Provide the [x, y] coordinate of the cell's center where the given text is located.  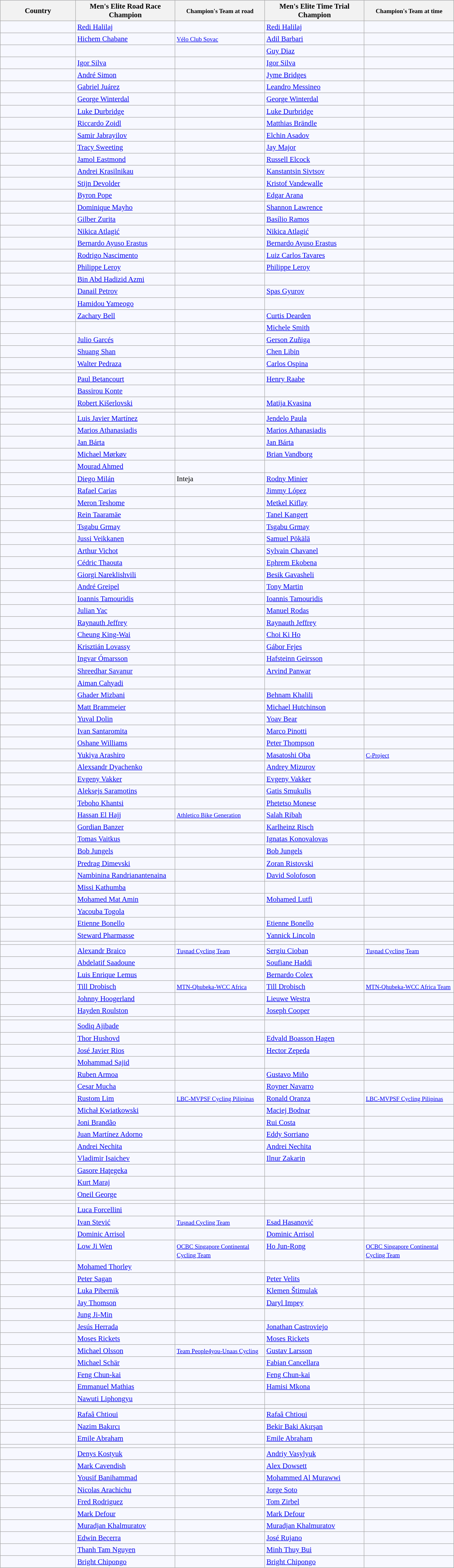
Giorgi Nareklishvili [125, 575]
Minh Thuy Bui [315, 1550]
Alexsandr Dyachenko [125, 767]
Oshane Williams [125, 743]
Kanstantsin Sivtsov [315, 171]
Kurt Maraj [125, 1182]
Lieuwe Westra [315, 999]
Chen Libin [315, 352]
Fred Rodriguez [125, 1502]
Johnny Hoogerland [125, 999]
Michał Kwiatkowski [125, 1110]
Michele Smith [315, 327]
Sodiq Ajibade [125, 1026]
Emmanuel Mathias [125, 1387]
Soufiane Haddi [315, 963]
Ilnur Zakarin [315, 1158]
André Greipel [125, 587]
Choi Ki Ho [315, 635]
Luca Forcellini [125, 1210]
Andrei Krasilnikau [125, 171]
Luis Enrique Lemus [125, 975]
Elchin Asadov [315, 135]
Hector Zepeda [315, 1050]
Arthur Vichot [125, 551]
Ho Jun-Rong [315, 1250]
Yoav Bear [315, 719]
Vélo Club Sovac [220, 39]
Daryl Impey [315, 1303]
Bernardo Colex [315, 975]
Jussi Veikkanen [125, 539]
Teboho Khantsi [125, 803]
José Javier Rios [125, 1050]
Peter Sagan [125, 1279]
Jesús Herrada [125, 1327]
Luiz Carlos Tavares [315, 255]
Stijn Devolder [125, 183]
Ingvar Ómarsson [125, 659]
Luka Pibernik [125, 1291]
Missi Kathumba [125, 887]
Curtis Dearden [315, 316]
Adil Barbari [315, 39]
Gustav Larsson [315, 1351]
Rui Costa [315, 1122]
Men's Elite Time Trial Champion [315, 11]
Tomas Vaitkus [125, 839]
Maciej Bodnar [315, 1110]
Matija Kvasina [315, 403]
Dominique Mayho [125, 207]
Yukiya Arashiro [125, 755]
Zoran Ristovski [315, 863]
Edwin Becerra [125, 1538]
Matthias Brändle [315, 123]
Gábor Fejes [315, 647]
Joseph Cooper [315, 1011]
Manuel Rodas [315, 611]
Shreedhar Savanur [125, 671]
Julian Yac [125, 611]
Steward Pharmasse [125, 935]
Karlheinz Risch [315, 827]
Andrey Mizurov [315, 767]
Julio Garcés [125, 340]
Danail Petrov [125, 292]
Ivan Santaromita [125, 731]
MTN-Qhubeka-WCC Africa [220, 987]
Diego Milán [125, 479]
Team People4you-Unaas Cycling [220, 1351]
Hamidou Yameogo [125, 303]
C-Project [409, 755]
Men's Elite Road Race Champion [125, 11]
Mohamed Mat Amin [125, 899]
Cédric Thaouta [125, 563]
Michael Schär [125, 1363]
Mohammad Sajid [125, 1062]
Salah Ribah [315, 815]
Besik Gavasheli [315, 575]
Tom Zirbel [315, 1502]
Henry Raabe [315, 379]
André Simon [125, 75]
Peter Thompson [315, 743]
Leandro Messineo [315, 87]
Arvind Panwar [315, 671]
Phetetso Monese [315, 803]
Samuel Pökälä [315, 539]
Hichem Chabane [125, 39]
Jay Major [315, 147]
Tanel Kangert [315, 514]
Country [38, 11]
Kristof Vandewalle [315, 183]
Esad Hasanović [315, 1222]
Meron Teshome [125, 503]
Jung Ji-Min [125, 1315]
Jorge Soto [315, 1490]
Paul Betancourt [125, 379]
Ghader Mizbani [125, 695]
Sylvain Chavanel [315, 551]
Marco Pinotti [315, 731]
Robert Kišerlovski [125, 403]
Byron Pope [125, 195]
Jendelo Paula [315, 419]
Brian Vandborg [315, 454]
Tracy Sweeting [125, 147]
Thanh Tam Nguyen [125, 1550]
Predrag Dimevski [125, 863]
Rodny Minier [315, 479]
Zachary Bell [125, 316]
Champion's Team at road [220, 11]
José Rujano [315, 1538]
Walter Pedraza [125, 364]
Mohamed Lutfi [315, 899]
Jamol Eastmond [125, 159]
Yannick Lincoln [315, 935]
Nambinina Randrianantenaina [125, 875]
Gasore Haţegeka [125, 1171]
Bekir Baki Akırşan [315, 1426]
Yousif Banihammad [125, 1478]
Shuang Shan [125, 352]
Behnam Khalili [315, 695]
David Solofoson [315, 875]
Cesar Mucha [125, 1086]
Gilber Zurita [125, 219]
Inteja [220, 479]
Juan Martínez Adorno [125, 1134]
Ronald Oranza [315, 1098]
Alex Dowsett [315, 1466]
Gustavo Miño [315, 1074]
Metkel Kiflay [315, 503]
Shannon Lawrence [315, 207]
Abdelatif Saadoune [125, 963]
Athletico Bike Generation [220, 815]
Rodrigo Nascimento [125, 255]
Spas Gyurov [315, 292]
Michael Olsson [125, 1351]
Jay Thomson [125, 1303]
Basílio Ramos [315, 219]
Guy Diaz [315, 51]
Mohamed Thorley [125, 1266]
Bin Abd Hadizid Azmi [125, 279]
Jimmy López [315, 490]
Hassan El Hajj [125, 815]
Hafsteinn Geirsson [315, 659]
Alexandr Braico [125, 951]
Mark Cavendish [125, 1466]
Luis Javier Martínez [125, 419]
Ignatas Konovalovas [315, 839]
Klemen Štimulak [315, 1291]
Hamisi Mkona [315, 1387]
Joni Brandão [125, 1122]
MTN-Qhubeka-WCC Africa Team [409, 987]
Jyme Bridges [315, 75]
Rafael Carias [125, 490]
Russell Elcock [315, 159]
Edgar Arana [315, 195]
Yuval Dolin [125, 719]
Hayden Roulston [125, 1011]
Tony Martin [315, 587]
Aleksejs Saramotins [125, 791]
Low Ji Wen [125, 1250]
Gatis Smukulis [315, 791]
Ephrem Ekobena [315, 563]
Ivan Stević [125, 1222]
Mohammed Al Murawwi [315, 1478]
Eddy Sorriano [315, 1134]
Andriy Vasylyuk [315, 1454]
Carlos Ospina [315, 364]
Nicolas Arachichu [125, 1490]
Nazim Bakırcı [125, 1426]
Denys Kostyuk [125, 1454]
Aiman Cahyadi [125, 683]
Fabian Cancellara [315, 1363]
Oneil George [125, 1195]
Thor Hushovd [125, 1038]
Krisztián Lovassy [125, 647]
Mourad Ahmed [125, 466]
Edvald Boasson Hagen [315, 1038]
Jonathan Castroviejo [315, 1327]
Matt Brammeier [125, 707]
Vladimir Isaichev [125, 1158]
Riccardo Zoidl [125, 123]
Gordian Banzer [125, 827]
Masatoshi Oba [315, 755]
Cheung King-Wai [125, 635]
Michael Mørkøv [125, 454]
Rustom Lim [125, 1098]
Champion's Team at time [409, 11]
Gerson Zuñiga [315, 340]
Rein Taaramäe [125, 514]
Sergiu Cioban [315, 951]
Nawuti Liphongyu [125, 1399]
Peter Velits [315, 1279]
Ruben Armoa [125, 1074]
Michael Hutchinson [315, 707]
Gabriel Juárez [125, 87]
Bassirou Konte [125, 391]
Royner Navarro [315, 1086]
Samir Jabrayilov [125, 135]
Yacouba Togola [125, 911]
